Determine the (X, Y) coordinate at the center of the cell enclosing the given text.  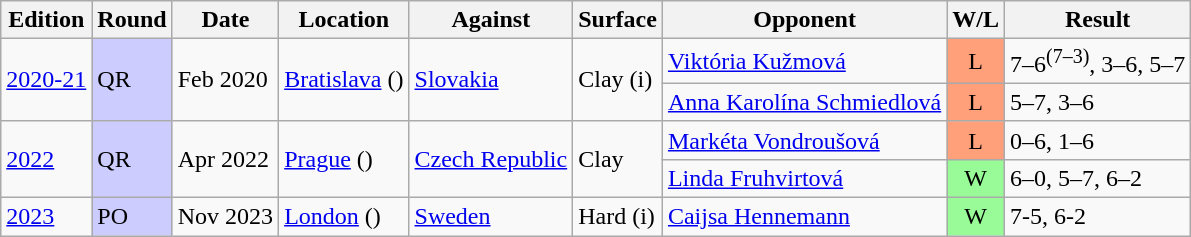
Viktória Kužmová (804, 62)
Round (132, 20)
0–6, 1–6 (1097, 140)
2020-21 (46, 80)
7-5, 6-2 (1097, 217)
London () (344, 217)
Result (1097, 20)
Date (225, 20)
Markéta Vondroušová (804, 140)
Slovakia (491, 80)
2022 (46, 159)
Linda Fruhvirtová (804, 178)
Location (344, 20)
Bratislava () (344, 80)
Anna Karolína Schmiedlová (804, 102)
Edition (46, 20)
Sweden (491, 217)
Clay (618, 159)
Nov 2023 (225, 217)
W/L (976, 20)
Caijsa Hennemann (804, 217)
Clay (i) (618, 80)
Surface (618, 20)
PO (132, 217)
Apr 2022 (225, 159)
2023 (46, 217)
Feb 2020 (225, 80)
6–0, 5–7, 6–2 (1097, 178)
Czech Republic (491, 159)
Prague () (344, 159)
Opponent (804, 20)
Hard (i) (618, 217)
5–7, 3–6 (1097, 102)
Against (491, 20)
7–6(7–3), 3–6, 5–7 (1097, 62)
